Search for the cell housing the specified text and yield its [x, y] center coordinate. 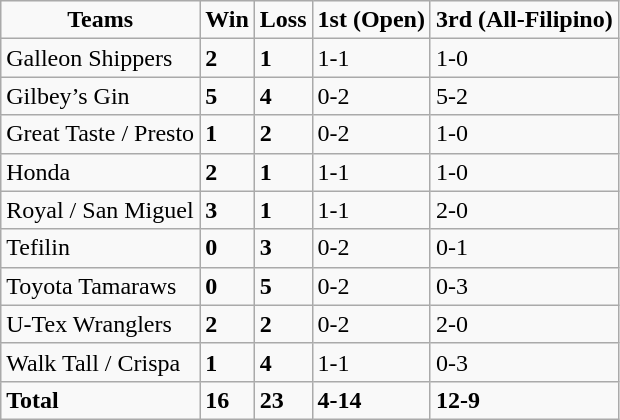
Loss [283, 20]
Great Taste / Presto [100, 134]
3rd (All-Filipino) [524, 20]
Honda [100, 172]
23 [283, 400]
1st (Open) [371, 20]
Toyota Tamaraws [100, 286]
12-9 [524, 400]
0-1 [524, 248]
Royal / San Miguel [100, 210]
Teams [100, 20]
Gilbey’s Gin [100, 96]
U-Tex Wranglers [100, 324]
Total [100, 400]
5-2 [524, 96]
Tefilin [100, 248]
Galleon Shippers [100, 58]
16 [228, 400]
4-14 [371, 400]
Walk Tall / Crispa [100, 362]
Win [228, 20]
